Determine the (x, y) coordinate at the center of the cell enclosing the given text.  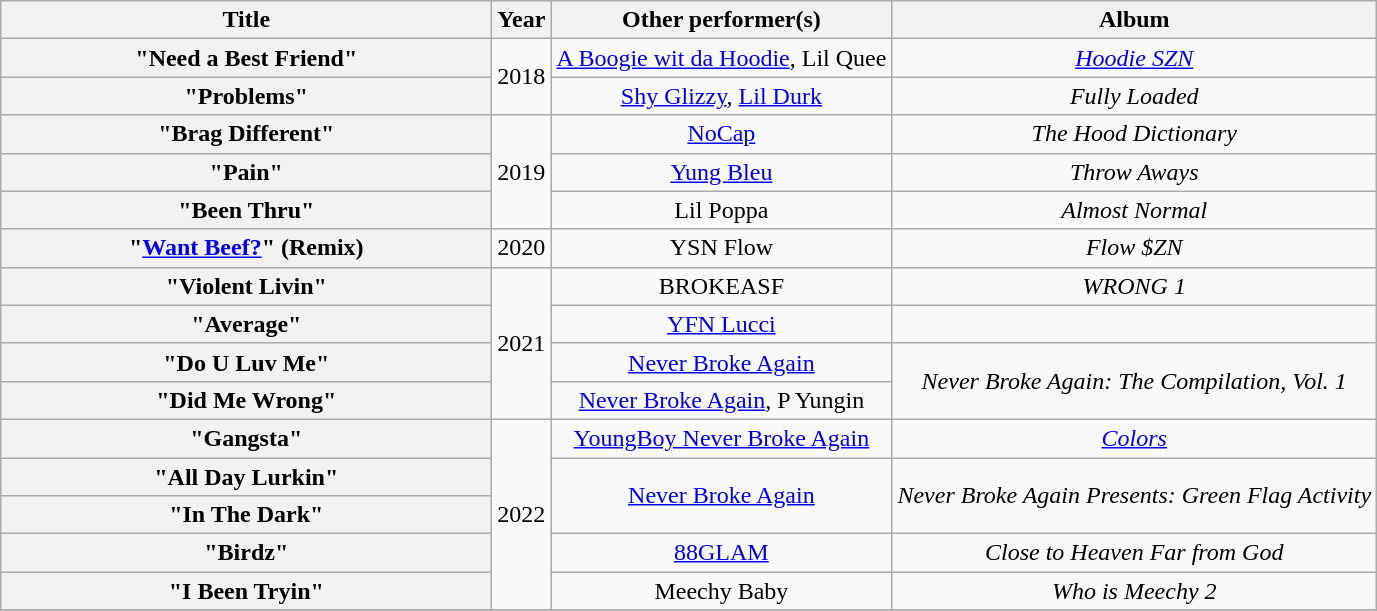
Never Broke Again, P Yungin (722, 400)
Album (1134, 20)
2021 (522, 343)
Never Broke Again: The Compilation, Vol. 1 (1134, 381)
2018 (522, 77)
"Birdz" (246, 553)
YSN Flow (722, 248)
"Did Me Wrong" (246, 400)
Shy Glizzy, Lil Durk (722, 96)
"Brag Different" (246, 134)
88GLAM (722, 553)
"In The Dark" (246, 515)
2020 (522, 248)
2019 (522, 172)
"All Day Lurkin" (246, 477)
YFN Lucci (722, 324)
"I Been Tryin" (246, 591)
Meechy Baby (722, 591)
"Gangsta" (246, 438)
Almost Normal (1134, 210)
Lil Poppa (722, 210)
YoungBoy Never Broke Again (722, 438)
Never Broke Again Presents: Green Flag Activity (1134, 496)
A Boogie wit da Hoodie, Lil Quee (722, 58)
2022 (522, 514)
"Been Thru" (246, 210)
"Want Beef?" (Remix) (246, 248)
"Problems" (246, 96)
Year (522, 20)
"Violent Livin" (246, 286)
Close to Heaven Far from God (1134, 553)
Who is Meechy 2 (1134, 591)
Fully Loaded (1134, 96)
"Need a Best Friend" (246, 58)
"Pain" (246, 172)
WRONG 1 (1134, 286)
Colors (1134, 438)
Title (246, 20)
BROKEASF (722, 286)
Throw Aways (1134, 172)
"Do U Luv Me" (246, 362)
Hoodie SZN (1134, 58)
The Hood Dictionary (1134, 134)
Other performer(s) (722, 20)
Yung Bleu (722, 172)
NoCap (722, 134)
"Average" (246, 324)
Flow $ZN (1134, 248)
